From the cell containing the given text, extract its center point as (x, y) coordinate. 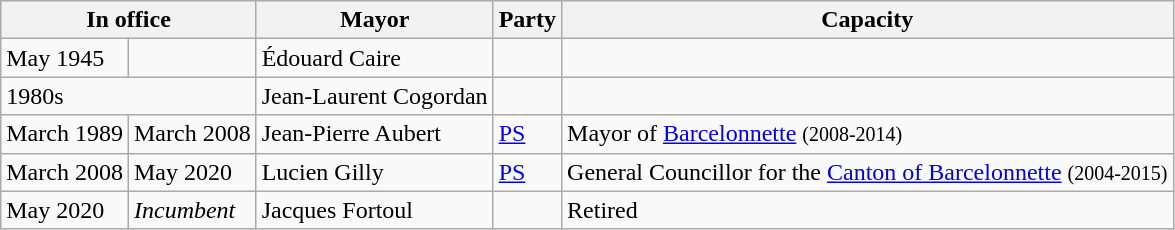
Capacity (868, 20)
General Councillor for the Canton of Barcelonnette (2004-2015) (868, 172)
In office (128, 20)
Jacques Fortoul (374, 210)
May 1945 (65, 58)
Party (527, 20)
Retired (868, 210)
Jean-Pierre Aubert (374, 134)
March 1989 (65, 134)
Jean-Laurent Cogordan (374, 96)
Lucien Gilly (374, 172)
Mayor of Barcelonnette (2008-2014) (868, 134)
1980s (128, 96)
Édouard Caire (374, 58)
Incumbent (192, 210)
Mayor (374, 20)
